Search for the cell housing the specified text and yield its (x, y) center coordinate. 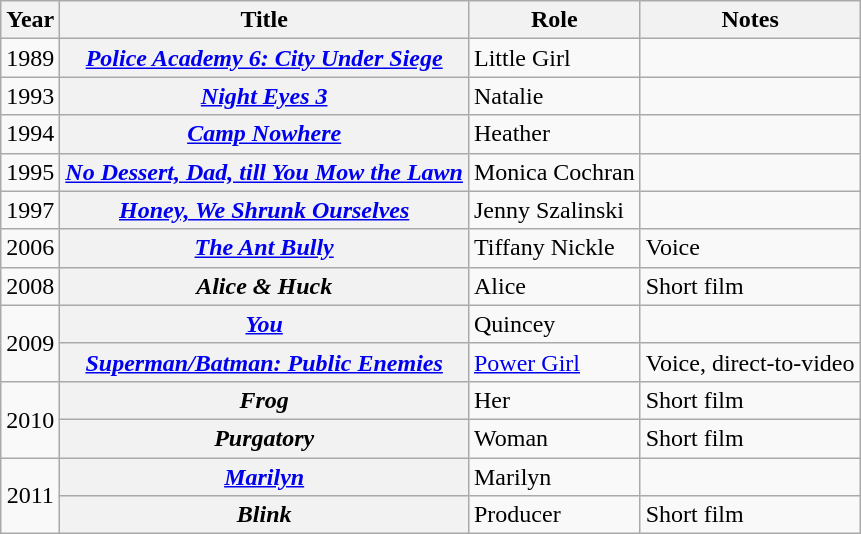
Monica Cochran (554, 172)
Natalie (554, 96)
Producer (554, 515)
Camp Nowhere (264, 134)
1989 (30, 58)
1997 (30, 210)
Blink (264, 515)
2008 (30, 286)
Alice & Huck (264, 286)
Night Eyes 3 (264, 96)
2010 (30, 419)
1993 (30, 96)
Title (264, 20)
Frog (264, 400)
Honey, We Shrunk Ourselves (264, 210)
You (264, 324)
Jenny Szalinski (554, 210)
Little Girl (554, 58)
Voice, direct-to-video (750, 362)
1994 (30, 134)
Voice (750, 248)
1995 (30, 172)
2009 (30, 343)
Alice (554, 286)
Her (554, 400)
2011 (30, 496)
Woman (554, 438)
Superman/Batman: Public Enemies (264, 362)
Heather (554, 134)
Year (30, 20)
The Ant Bully (264, 248)
Quincey (554, 324)
Role (554, 20)
Power Girl (554, 362)
2006 (30, 248)
Tiffany Nickle (554, 248)
Purgatory (264, 438)
Notes (750, 20)
No Dessert, Dad, till You Mow the Lawn (264, 172)
Police Academy 6: City Under Siege (264, 58)
